From the cell containing the given text, extract its center point as [x, y] coordinate. 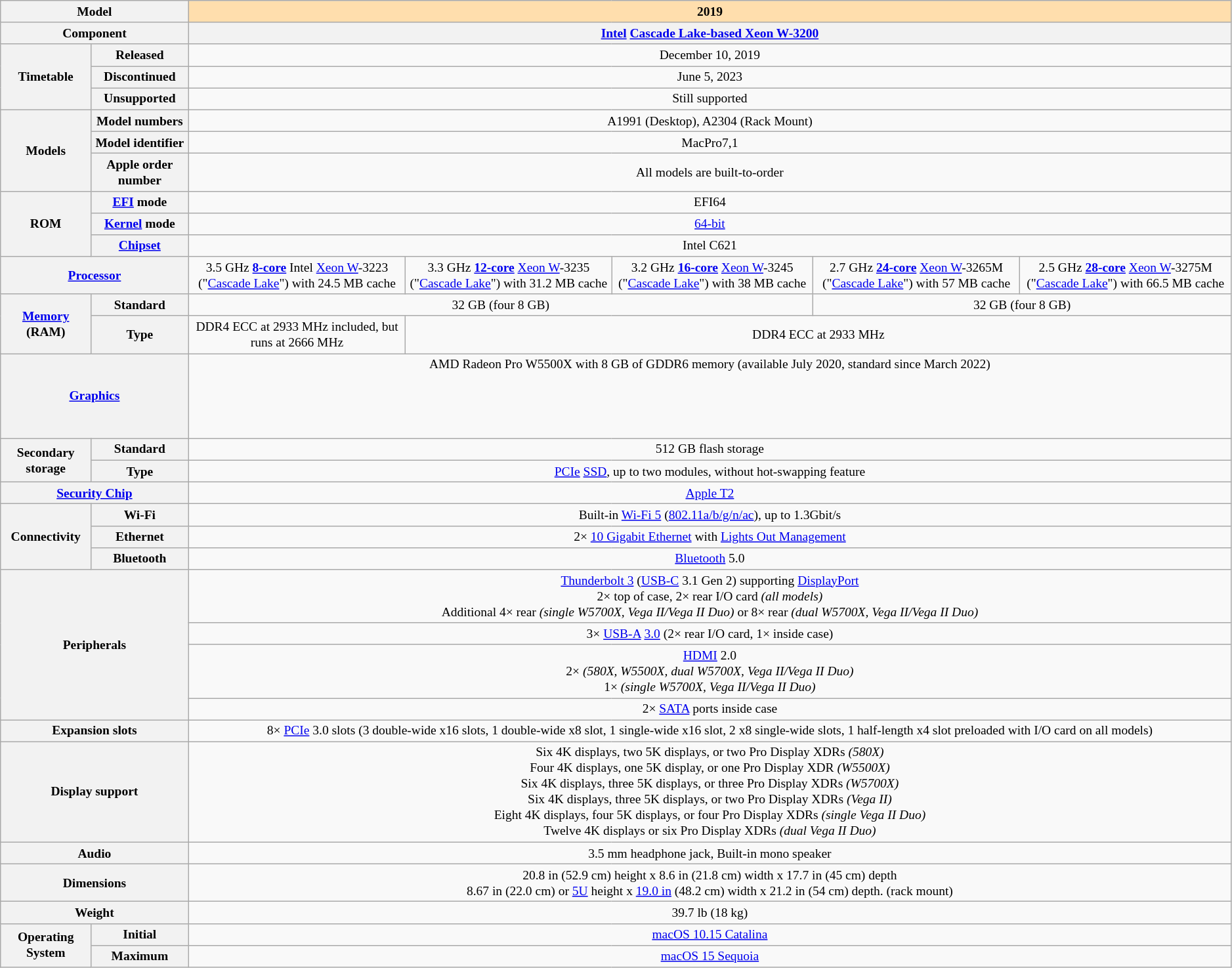
Audio [95, 853]
Model identifier [140, 142]
Component [95, 33]
Security Chip [95, 494]
Display support [95, 791]
All models are built-to-order [710, 172]
December 10, 2019 [710, 55]
Intel C621 [710, 245]
2019 [710, 12]
DDR4 ECC at 2933 MHz [818, 335]
Apple order number [140, 172]
3.5 mm headphone jack, Built-in mono speaker [710, 853]
Connectivity [46, 537]
macOS 10.15 Catalina [710, 935]
Maximum [140, 956]
Dimensions [95, 883]
June 5, 2023 [710, 77]
PCIe SSD, up to two modules, without hot-swapping feature [710, 471]
Graphics [95, 396]
Bluetooth [140, 558]
HDMI 2.02× (580X, W5500X, dual W5700X, Vega II/Vega II Duo)1× (single W5700X, Vega II/Vega II Duo) [710, 671]
Memory (RAM) [46, 324]
Operating System [46, 945]
Weight [95, 912]
DDR4 ECC at 2933 MHz included, but runs at 2666 MHz [297, 335]
Discontinued [140, 77]
ROM [46, 224]
EFI64 [710, 202]
macOS 15 Sequoia [710, 956]
Timetable [46, 77]
Bluetooth 5.0 [710, 558]
Processor [95, 276]
2.5 GHz 28-core Xeon W-3275M ("Cascade Lake") with 66.5 MB cache [1126, 276]
Ethernet [140, 537]
Model numbers [140, 121]
Peripherals [95, 644]
Models [46, 150]
2.7 GHz 24-core Xeon W-3265M ("Cascade Lake") with 57 MB cache [916, 276]
AMD Radeon Pro W5500X with 8 GB of GDDR6 memory (available July 2020, standard since March 2022) [710, 396]
EFI mode [140, 202]
3× USB-A 3.0 (2× rear I/O card, 1× inside case) [710, 634]
A1991 (Desktop), A2304 (Rack Mount) [710, 121]
512 GB flash storage [710, 449]
Chipset [140, 245]
Expansion slots [95, 731]
Wi-Fi [140, 515]
3.5 GHz 8-core Intel Xeon W-3223 ("Cascade Lake") with 24.5 MB cache [297, 276]
Initial [140, 935]
Still supported [710, 98]
Apple T2 [710, 494]
Kernel mode [140, 223]
Unsupported [140, 98]
64-bit [710, 223]
Released [140, 55]
2× SATA ports inside case [710, 709]
Intel Cascade Lake-based Xeon W-3200 [710, 33]
3.3 GHz 12-core Xeon W-3235 ("Cascade Lake") with 31.2 MB cache [509, 276]
39.7 lb (18 kg) [710, 912]
Model [95, 12]
3.2 GHz 16-core Xeon W-3245 ("Cascade Lake") with 38 MB cache [713, 276]
MacPro7,1 [710, 142]
Built-in Wi-Fi 5 (802.11a/b/g/n/ac), up to 1.3Gbit/s [710, 515]
2× 10 Gigabit Ethernet with Lights Out Management [710, 537]
Secondary storage [46, 461]
